Extract the [x, y] coordinate from the center of the cell holding the provided text.  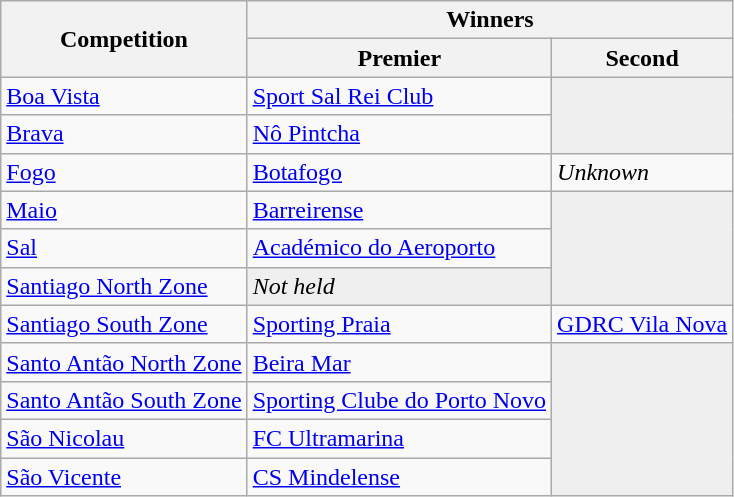
Barreirense [399, 210]
Maio [124, 210]
Winners [490, 20]
Fogo [124, 172]
Sport Sal Rei Club [399, 96]
Unknown [642, 172]
Not held [399, 286]
Boa Vista [124, 96]
Santo Antão South Zone [124, 400]
Académico do Aeroporto [399, 248]
Sal [124, 248]
Beira Mar [399, 362]
São Vicente [124, 477]
Nô Pintcha [399, 134]
Brava [124, 134]
Santiago South Zone [124, 324]
Botafogo [399, 172]
Premier [399, 58]
FC Ultramarina [399, 438]
Santo Antão North Zone [124, 362]
Sporting Clube do Porto Novo [399, 400]
Second [642, 58]
São Nicolau [124, 438]
Santiago North Zone [124, 286]
Sporting Praia [399, 324]
GDRC Vila Nova [642, 324]
Competition [124, 39]
CS Mindelense [399, 477]
